Pinpoint the cell where the given text exists, returning its (X, Y) midpoint coordinate. 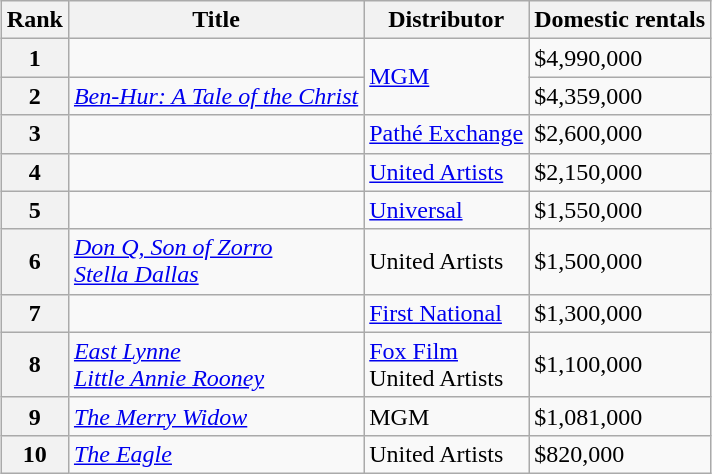
$4,359,000 (620, 96)
East LynneLittle Annie Rooney (216, 364)
Pathé Exchange (446, 134)
Ben-Hur: A Tale of the Christ (216, 96)
Don Q, Son of ZorroStella Dallas (216, 262)
8 (34, 364)
$2,150,000 (620, 172)
3 (34, 134)
Fox FilmUnited Artists (446, 364)
4 (34, 172)
$1,500,000 (620, 262)
$1,550,000 (620, 210)
$2,600,000 (620, 134)
First National (446, 313)
1 (34, 58)
$820,000 (620, 454)
Rank (34, 20)
The Merry Widow (216, 416)
Universal (446, 210)
Distributor (446, 20)
Title (216, 20)
6 (34, 262)
$4,990,000 (620, 58)
2 (34, 96)
$1,100,000 (620, 364)
$1,081,000 (620, 416)
10 (34, 454)
The Eagle (216, 454)
9 (34, 416)
5 (34, 210)
7 (34, 313)
$1,300,000 (620, 313)
Domestic rentals (620, 20)
